Return (X, Y) of the center of cell containing provided text 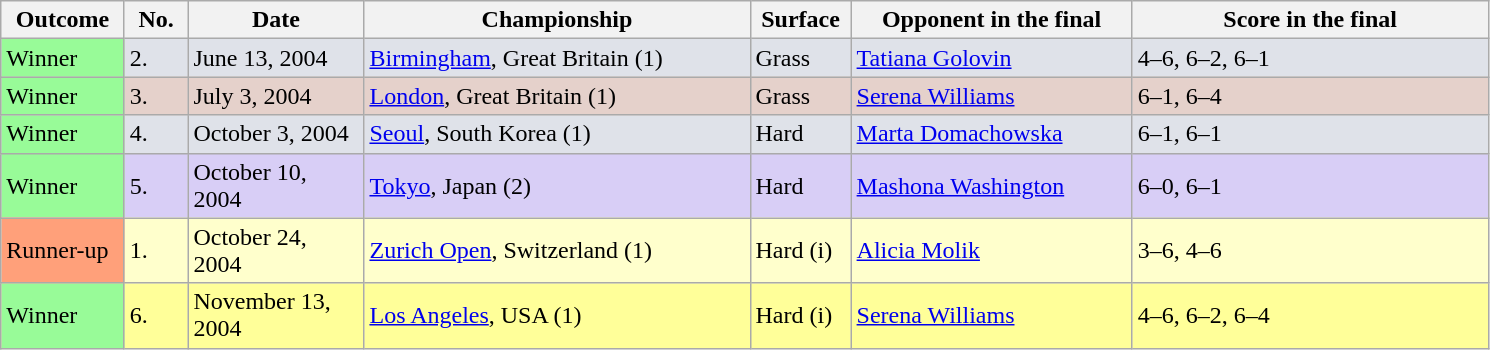
Surface (800, 20)
July 3, 2004 (276, 96)
Birmingham, Great Britain (1) (557, 58)
Outcome (63, 20)
5. (156, 186)
Tokyo, Japan (2) (557, 186)
Championship (557, 20)
Runner-up (63, 250)
October 24, 2004 (276, 250)
1. (156, 250)
Alicia Molik (992, 250)
4–6, 6–2, 6–1 (1310, 58)
2. (156, 58)
Los Angeles, USA (1) (557, 316)
June 13, 2004 (276, 58)
October 3, 2004 (276, 134)
Zurich Open, Switzerland (1) (557, 250)
6–1, 6–4 (1310, 96)
Marta Domachowska (992, 134)
Mashona Washington (992, 186)
6–1, 6–1 (1310, 134)
No. (156, 20)
6–0, 6–1 (1310, 186)
4. (156, 134)
Tatiana Golovin (992, 58)
Opponent in the final (992, 20)
Seoul, South Korea (1) (557, 134)
October 10, 2004 (276, 186)
4–6, 6–2, 6–4 (1310, 316)
3–6, 4–6 (1310, 250)
Score in the final (1310, 20)
London, Great Britain (1) (557, 96)
November 13, 2004 (276, 316)
Date (276, 20)
6. (156, 316)
3. (156, 96)
